For the text-containing cell, return its midpoint in (X, Y) coordinate format. 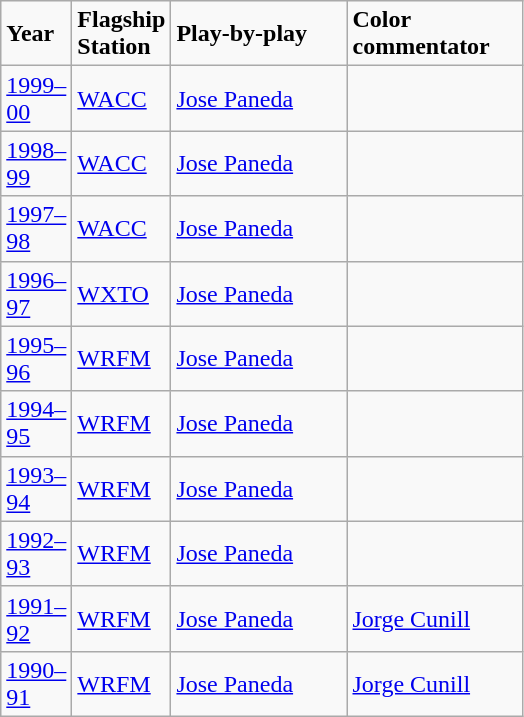
1990–91 (36, 684)
1998–99 (36, 164)
1992–93 (36, 554)
1993–94 (36, 488)
1997–98 (36, 228)
Year (36, 34)
WXTO (122, 294)
Play-by-play (259, 34)
Flagship Station (122, 34)
1995–96 (36, 358)
1996–97 (36, 294)
1991–92 (36, 618)
1999–00 (36, 98)
Color commentator (435, 34)
1994–95 (36, 424)
